Scan for the cell matching the given text and deliver its (x, y) coordinate at center. 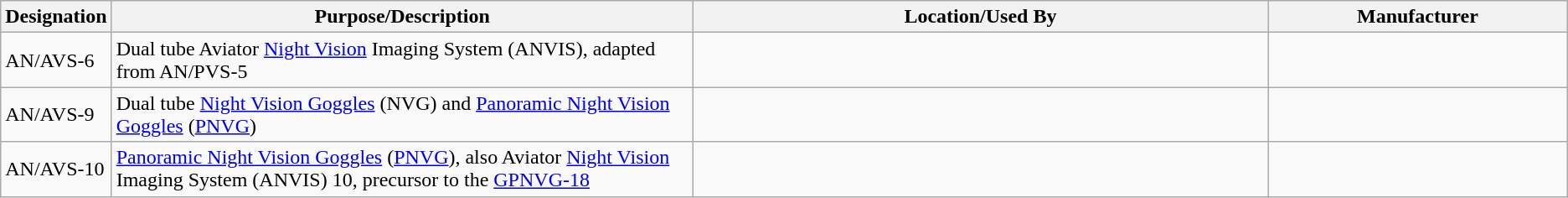
Designation (56, 17)
Panoramic Night Vision Goggles (PNVG), also Aviator Night Vision Imaging System (ANVIS) 10, precursor to the GPNVG-18 (402, 169)
AN/AVS-10 (56, 169)
Location/Used By (980, 17)
Manufacturer (1418, 17)
AN/AVS-9 (56, 114)
Purpose/Description (402, 17)
Dual tube Aviator Night Vision Imaging System (ANVIS), adapted from AN/PVS-5 (402, 60)
Dual tube Night Vision Goggles (NVG) and Panoramic Night Vision Goggles (PNVG) (402, 114)
AN/AVS-6 (56, 60)
